Capture the cell that displays the provided text and extract its (x, y) central coordinate. 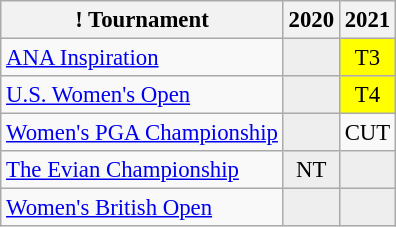
NT (311, 170)
ANA Inspiration (142, 58)
Women's British Open (142, 208)
U.S. Women's Open (142, 95)
CUT (367, 133)
2020 (311, 20)
T4 (367, 95)
The Evian Championship (142, 170)
T3 (367, 58)
Women's PGA Championship (142, 133)
! Tournament (142, 20)
2021 (367, 20)
